Provide the (X, Y) coordinate of the cell's center where the given text is located.  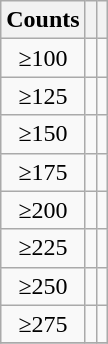
≥175 (43, 172)
≥275 (43, 324)
≥225 (43, 248)
≥100 (43, 58)
≥250 (43, 286)
Counts (43, 20)
≥200 (43, 210)
≥125 (43, 96)
≥150 (43, 134)
